Output the (X, Y) coordinate of the center of the cell containing the given text.  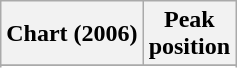
Chart (2006) (72, 34)
Peakposition (189, 34)
